For the text-containing cell, return its midpoint in [X, Y] coordinate format. 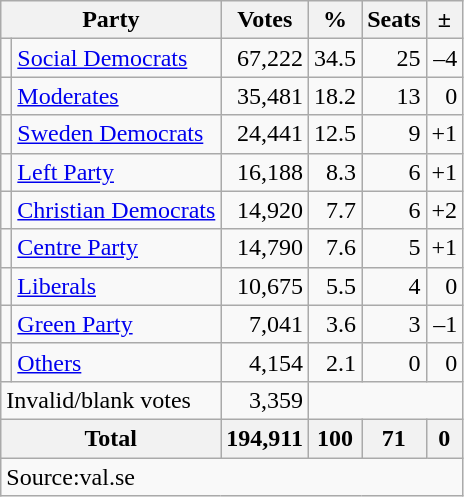
Left Party [116, 172]
13 [394, 96]
24,441 [265, 134]
% [336, 20]
± [444, 20]
194,911 [265, 438]
Others [116, 362]
25 [394, 58]
4,154 [265, 362]
+2 [444, 210]
8.3 [336, 172]
18.2 [336, 96]
14,920 [265, 210]
–1 [444, 324]
–4 [444, 58]
5 [394, 248]
3.6 [336, 324]
7.7 [336, 210]
5.5 [336, 286]
Source:val.se [232, 477]
4 [394, 286]
16,188 [265, 172]
Liberals [116, 286]
14,790 [265, 248]
Centre Party [116, 248]
Moderates [116, 96]
7.6 [336, 248]
71 [394, 438]
35,481 [265, 96]
10,675 [265, 286]
3,359 [265, 400]
3 [394, 324]
12.5 [336, 134]
Total [111, 438]
Green Party [116, 324]
100 [336, 438]
Seats [394, 20]
Christian Democrats [116, 210]
Votes [265, 20]
2.1 [336, 362]
Sweden Democrats [116, 134]
7,041 [265, 324]
Invalid/blank votes [111, 400]
34.5 [336, 58]
Party [111, 20]
Social Democrats [116, 58]
9 [394, 134]
67,222 [265, 58]
